Locate the cell with the specified text and output its (X, Y) center coordinate. 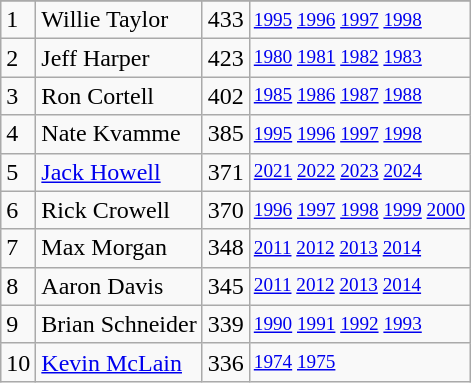
Brian Schneider (119, 324)
2021 2022 2023 2024 (359, 172)
1 (18, 20)
6 (18, 210)
10 (18, 362)
1996 1997 1998 1999 2000 (359, 210)
Jeff Harper (119, 58)
5 (18, 172)
423 (226, 58)
402 (226, 96)
8 (18, 286)
385 (226, 134)
348 (226, 248)
Max Morgan (119, 248)
Nate Kvamme (119, 134)
Kevin McLain (119, 362)
1974 1975 (359, 362)
4 (18, 134)
3 (18, 96)
371 (226, 172)
2 (18, 58)
Aaron Davis (119, 286)
370 (226, 210)
Jack Howell (119, 172)
9 (18, 324)
Ron Cortell (119, 96)
433 (226, 20)
7 (18, 248)
1990 1991 1992 1993 (359, 324)
1985 1986 1987 1988 (359, 96)
339 (226, 324)
Willie Taylor (119, 20)
Rick Crowell (119, 210)
1980 1981 1982 1983 (359, 58)
345 (226, 286)
336 (226, 362)
